Detect which cell encompasses the target text, then output its [x, y] center coordinate. 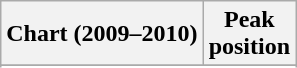
Peakposition [249, 34]
Chart (2009–2010) [102, 34]
